Search for the cell housing the specified text and yield its (x, y) center coordinate. 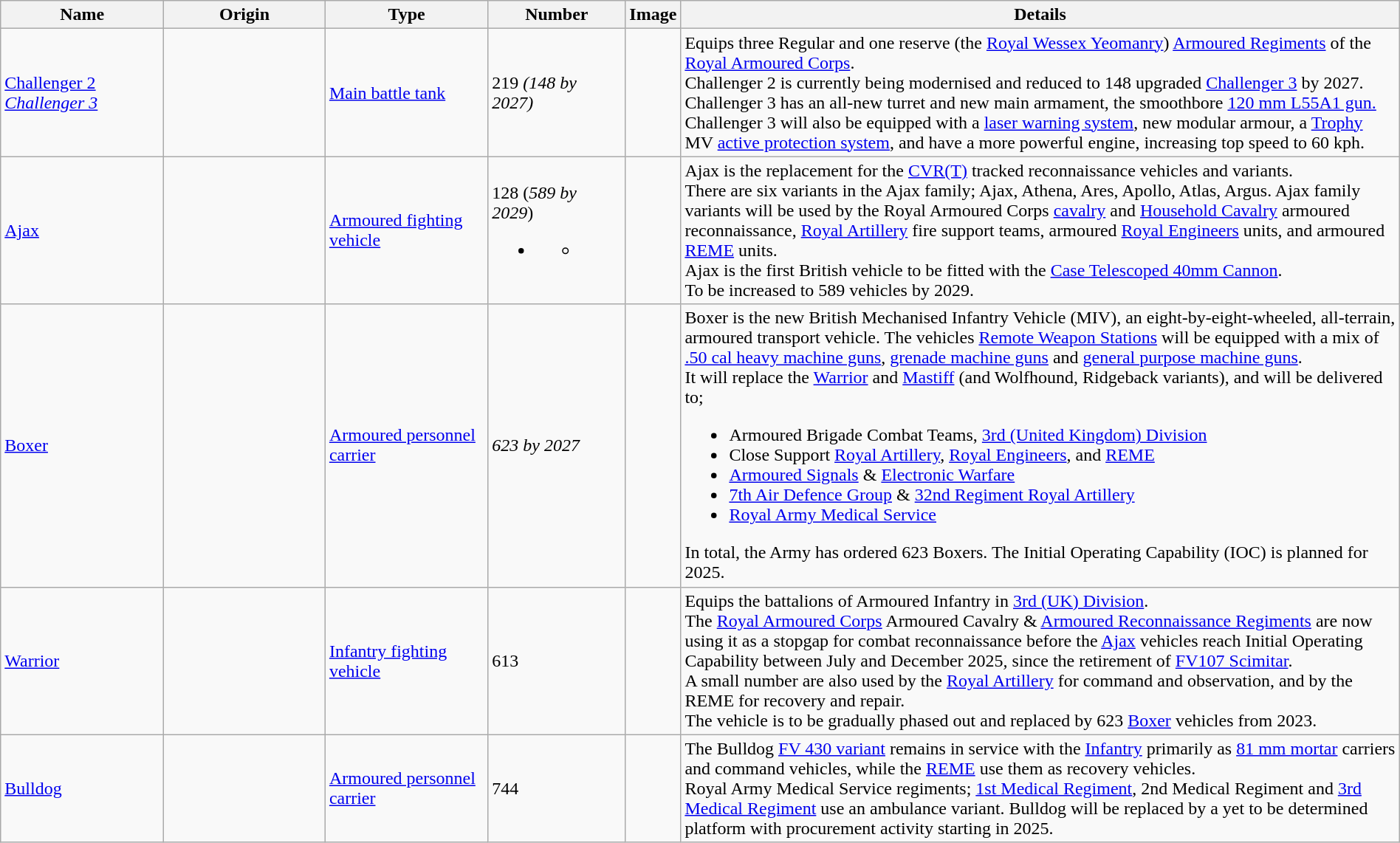
Infantry fighting vehicle (406, 661)
Name (83, 15)
219 (148 by 2027) (557, 93)
Type (406, 15)
Boxer (83, 446)
Number (557, 15)
Bulldog (83, 788)
Origin (245, 15)
Main battle tank (406, 93)
Ajax (83, 230)
744 (557, 788)
Image (653, 15)
613 (557, 661)
Armoured fighting vehicle (406, 230)
128 (589 by 2029) (557, 230)
Details (1040, 15)
623 by 2027 (557, 446)
Warrior (83, 661)
Challenger 2Challenger 3 (83, 93)
